Scan for the cell matching the given text and deliver its (X, Y) coordinate at center. 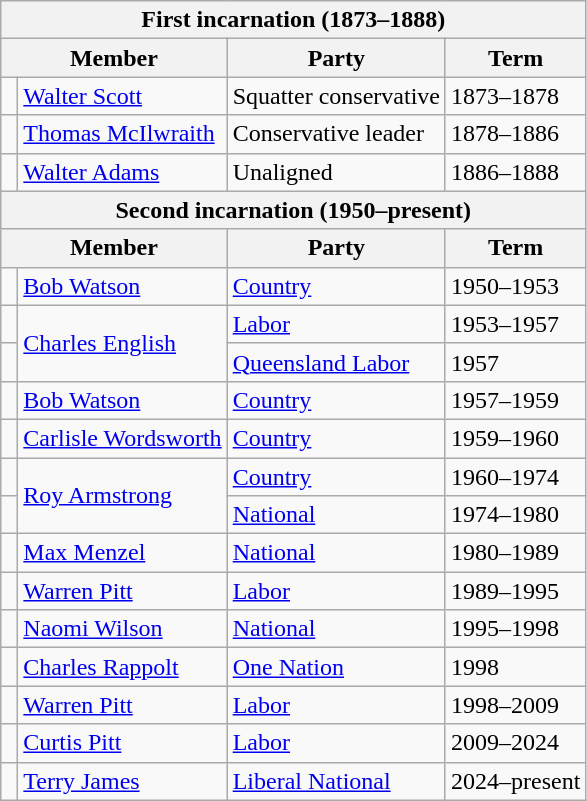
1950–1953 (515, 286)
First incarnation (1873–1888) (294, 20)
Liberal National (336, 781)
1998–2009 (515, 705)
2009–2024 (515, 743)
Second incarnation (1950–present) (294, 210)
1998 (515, 667)
1960–1974 (515, 477)
Thomas McIlwraith (122, 134)
1974–1980 (515, 515)
1989–1995 (515, 591)
Squatter conservative (336, 96)
Walter Scott (122, 96)
1886–1888 (515, 172)
1959–1960 (515, 438)
1995–1998 (515, 629)
Walter Adams (122, 172)
1980–1989 (515, 553)
Carlisle Wordsworth (122, 438)
Charles English (122, 343)
1953–1957 (515, 324)
Terry James (122, 781)
Naomi Wilson (122, 629)
1873–1878 (515, 96)
One Nation (336, 667)
1878–1886 (515, 134)
1957–1959 (515, 400)
Queensland Labor (336, 362)
Roy Armstrong (122, 496)
2024–present (515, 781)
Curtis Pitt (122, 743)
Charles Rappolt (122, 667)
Unaligned (336, 172)
Max Menzel (122, 553)
1957 (515, 362)
Conservative leader (336, 134)
